From the cell containing the given text, extract its center point as (x, y) coordinate. 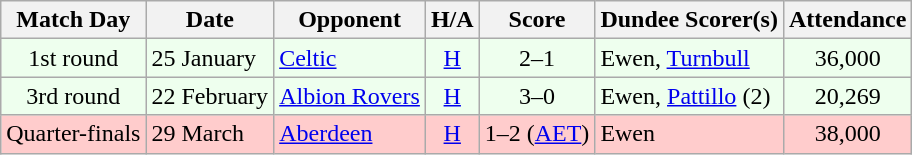
H/A (452, 20)
Opponent (350, 20)
36,000 (847, 58)
Aberdeen (350, 134)
Quarter-finals (74, 134)
Albion Rovers (350, 96)
3–0 (537, 96)
Ewen, Pattillo (2) (690, 96)
29 March (210, 134)
1–2 (AET) (537, 134)
Celtic (350, 58)
22 February (210, 96)
20,269 (847, 96)
Attendance (847, 20)
Score (537, 20)
Date (210, 20)
1st round (74, 58)
2–1 (537, 58)
3rd round (74, 96)
Dundee Scorer(s) (690, 20)
38,000 (847, 134)
Ewen, Turnbull (690, 58)
Ewen (690, 134)
25 January (210, 58)
Match Day (74, 20)
